From the cell containing the given text, extract its center point as [X, Y] coordinate. 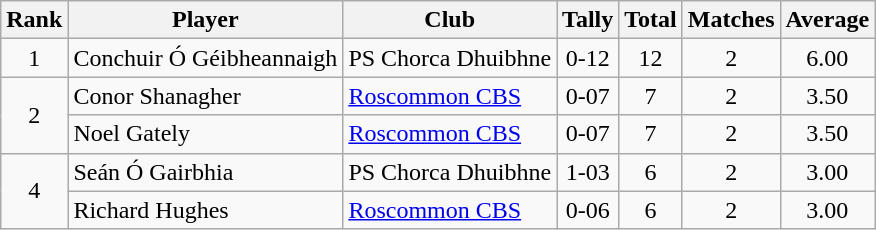
1-03 [588, 172]
Seán Ó Gairbhia [206, 172]
12 [651, 58]
Conchuir Ó Géibheannaigh [206, 58]
Player [206, 20]
Average [828, 20]
Conor Shanagher [206, 96]
1 [34, 58]
Noel Gately [206, 134]
Tally [588, 20]
Club [450, 20]
4 [34, 191]
Rank [34, 20]
0-06 [588, 210]
Matches [731, 20]
6.00 [828, 58]
0-12 [588, 58]
Richard Hughes [206, 210]
Total [651, 20]
